Output the (X, Y) coordinate of the center of the cell containing the given text.  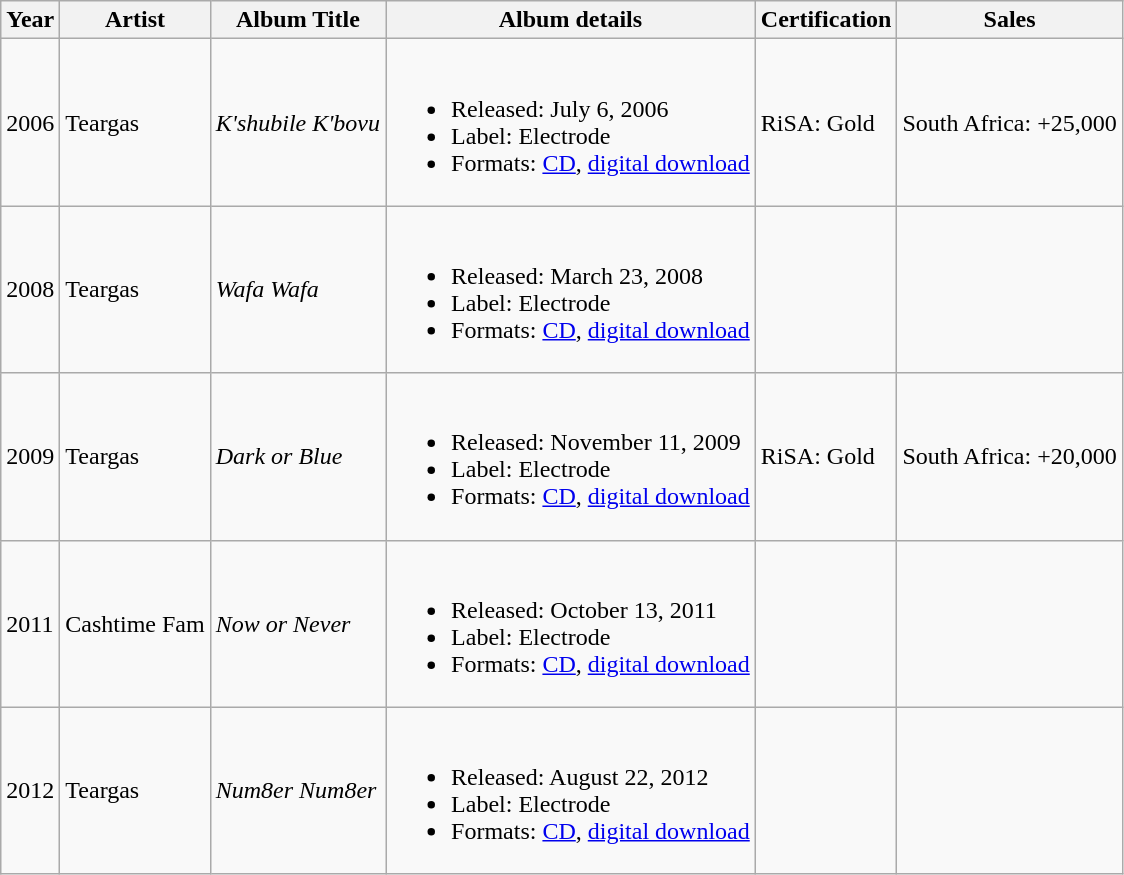
Album Title (298, 20)
2006 (30, 122)
Certification (826, 20)
Cashtime Fam (135, 624)
Dark or Blue (298, 456)
Released: August 22, 2012Label: ElectrodeFormats: CD, digital download (571, 790)
K'shubile K'bovu (298, 122)
Now or Never (298, 624)
Released: July 6, 2006Label: ElectrodeFormats: CD, digital download (571, 122)
Album details (571, 20)
Year (30, 20)
South Africa: +20,000 (1010, 456)
Wafa Wafa (298, 290)
Num8er Num8er (298, 790)
South Africa: +25,000 (1010, 122)
Sales (1010, 20)
Artist (135, 20)
2008 (30, 290)
Released: October 13, 2011Label: ElectrodeFormats: CD, digital download (571, 624)
Released: March 23, 2008Label: ElectrodeFormats: CD, digital download (571, 290)
2009 (30, 456)
2012 (30, 790)
2011 (30, 624)
Released: November 11, 2009Label: ElectrodeFormats: CD, digital download (571, 456)
